Output the [X, Y] coordinate of the center of the cell containing the given text.  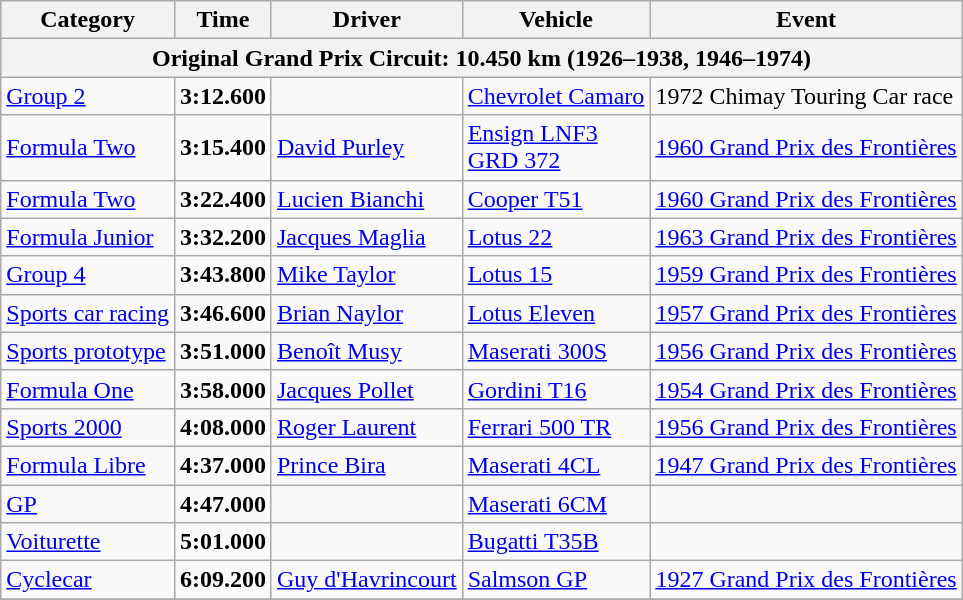
1972 Chimay Touring Car race [806, 96]
1959 Grand Prix des Frontières [806, 275]
Bugatti T35B [556, 542]
Lucien Bianchi [366, 199]
3:43.800 [222, 275]
Brian Naylor [366, 313]
1947 Grand Prix des Frontières [806, 465]
3:58.000 [222, 389]
Guy d'Havrincourt [366, 580]
Prince Bira [366, 465]
3:51.000 [222, 351]
Sports car racing [88, 313]
Chevrolet Camaro [556, 96]
Category [88, 20]
Jacques Maglia [366, 237]
3:46.600 [222, 313]
Lotus 22 [556, 237]
4:08.000 [222, 427]
3:32.200 [222, 237]
Sports prototype [88, 351]
Jacques Pollet [366, 389]
Salmson GP [556, 580]
Benoît Musy [366, 351]
Ferrari 500 TR [556, 427]
1954 Grand Prix des Frontières [806, 389]
Driver [366, 20]
Sports 2000 [88, 427]
Maserati 300S [556, 351]
Formula Junior [88, 237]
Voiturette [88, 542]
1927 Grand Prix des Frontières [806, 580]
3:12.600 [222, 96]
Mike Taylor [366, 275]
6:09.200 [222, 580]
David Purley [366, 148]
1963 Grand Prix des Frontières [806, 237]
3:15.400 [222, 148]
Lotus Eleven [556, 313]
GP [88, 503]
Ensign LNF3GRD 372 [556, 148]
4:37.000 [222, 465]
Original Grand Prix Circuit: 10.450 km (1926–1938, 1946–1974) [482, 58]
Roger Laurent [366, 427]
Group 2 [88, 96]
Gordini T16 [556, 389]
1957 Grand Prix des Frontières [806, 313]
Formula One [88, 389]
Maserati 6CM [556, 503]
Formula Libre [88, 465]
Lotus 15 [556, 275]
5:01.000 [222, 542]
Cyclecar [88, 580]
Group 4 [88, 275]
4:47.000 [222, 503]
Cooper T51 [556, 199]
Time [222, 20]
Maserati 4CL [556, 465]
Event [806, 20]
3:22.400 [222, 199]
Vehicle [556, 20]
